Extract the (X, Y) coordinate from the center of the cell holding the provided text.  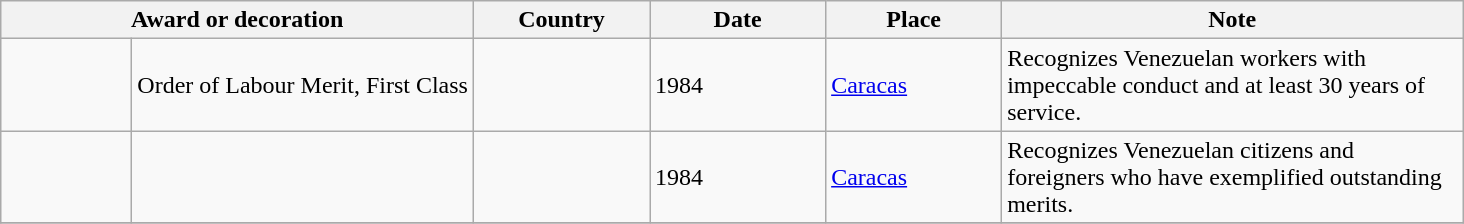
Order of Labour Merit, First Class (303, 85)
Recognizes Venezuelan workers with impeccable conduct and at least 30 years of service. (1232, 85)
Country (561, 20)
Note (1232, 20)
Award or decoration (238, 20)
Date (738, 20)
Recognizes Venezuelan citizens and foreigners who have exemplified outstanding merits. (1232, 177)
Place (914, 20)
